Locate the cell with the specified text and output its (X, Y) center coordinate. 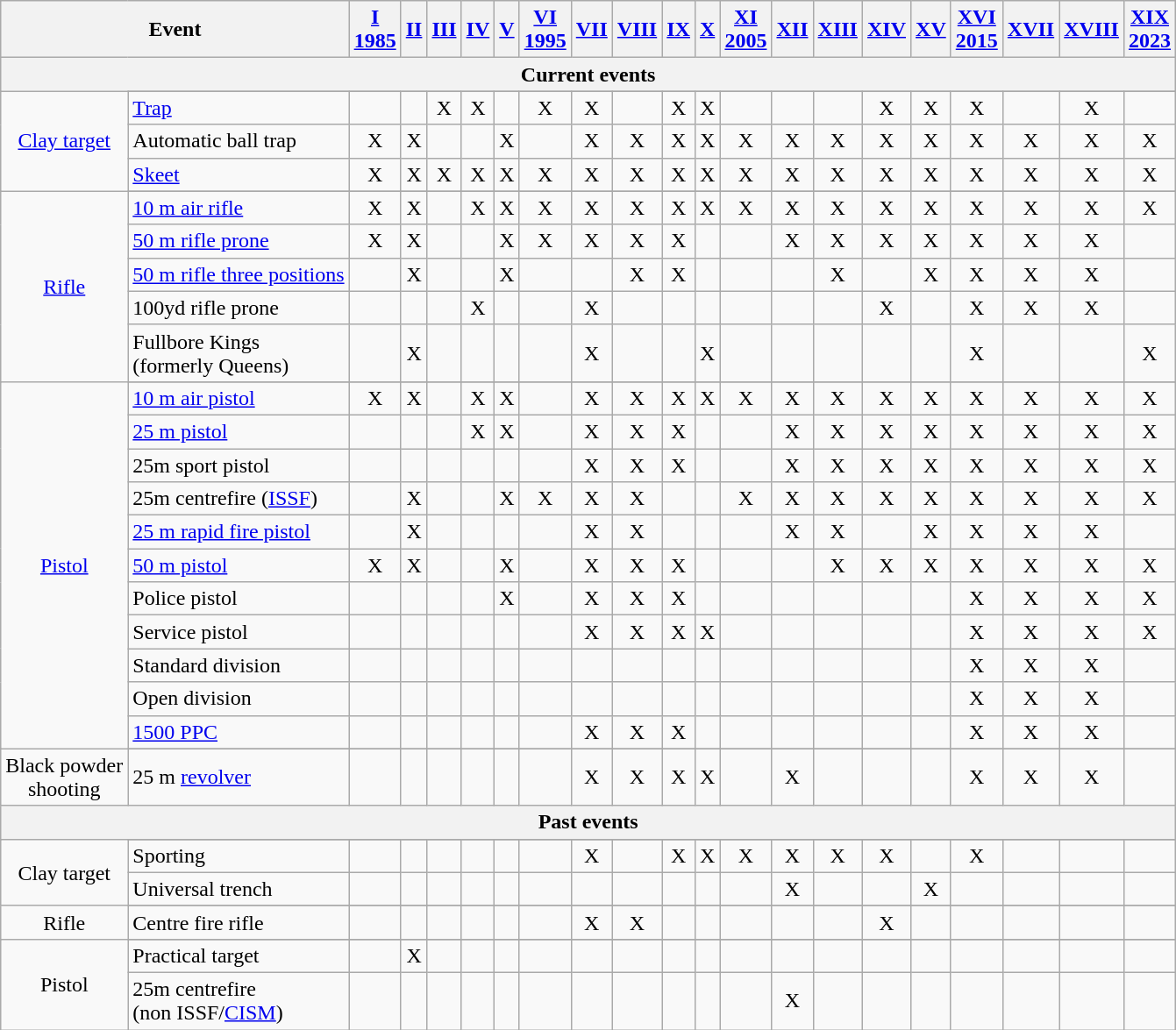
Standard division (239, 665)
10 m air rifle (239, 208)
IX (679, 30)
Fullbore Kings (formerly Queens) (239, 352)
Service pistol (239, 632)
III (444, 30)
Past events (588, 822)
Skeet (239, 174)
XVI2015 (977, 30)
Current events (588, 75)
50 m rifle three positions (239, 274)
II (414, 30)
XIX2023 (1149, 30)
25m sport pistol (239, 465)
100yd rifle prone (239, 308)
IV (478, 30)
25 m pistol (239, 431)
XVIII (1092, 30)
10 m air pistol (239, 398)
Trap (239, 108)
Sporting (239, 856)
Event (175, 30)
1500 PPC (239, 732)
Police pistol (239, 599)
XIII (837, 30)
XIV (886, 30)
25 m revolver (239, 777)
V (507, 30)
VII (591, 30)
XVII (1030, 30)
XII (793, 30)
50 m rifle prone (239, 241)
Universal trench (239, 889)
VI1995 (545, 30)
XI2005 (745, 30)
Centre fire rifle (239, 922)
Open division (239, 699)
25m centrefire (non ISSF/CISM) (239, 1001)
Automatic ball trap (239, 141)
25m centrefire (ISSF) (239, 499)
I1985 (375, 30)
XV (931, 30)
Black powder shooting (65, 777)
50 m pistol (239, 565)
25 m rapid fire pistol (239, 532)
VIII (637, 30)
Practical target (239, 955)
